Pinpoint the cell where the given text exists, returning its (x, y) midpoint coordinate. 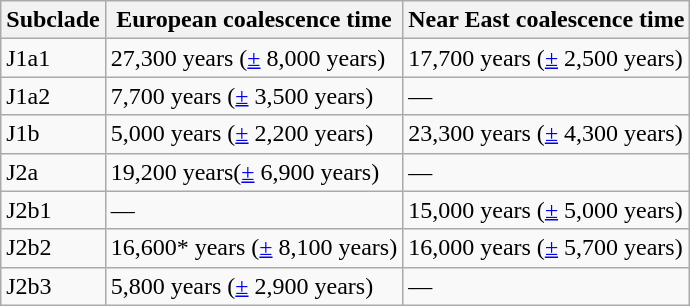
J2b3 (53, 286)
27,300 years (± 8,000 years) (254, 58)
European coalescence time (254, 20)
J1a2 (53, 96)
15,000 years (± 5,000 years) (546, 210)
J2b1 (53, 210)
Subclade (53, 20)
J1b (53, 134)
5,000 years (± 2,200 years) (254, 134)
19,200 years(± 6,900 years) (254, 172)
23,300 years (± 4,300 years) (546, 134)
J2b2 (53, 248)
Near East coalescence time (546, 20)
17,700 years (± 2,500 years) (546, 58)
7,700 years (± 3,500 years) (254, 96)
16,000 years (± 5,700 years) (546, 248)
5,800 years (± 2,900 years) (254, 286)
J1a1 (53, 58)
16,600* years (± 8,100 years) (254, 248)
J2a (53, 172)
